Extract the [X, Y] coordinate from the center of the cell holding the provided text.  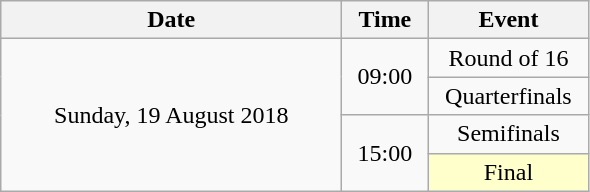
15:00 [385, 153]
Semifinals [508, 134]
Date [172, 20]
Final [508, 172]
Sunday, 19 August 2018 [172, 115]
Time [385, 20]
Quarterfinals [508, 96]
09:00 [385, 77]
Round of 16 [508, 58]
Event [508, 20]
